Output the (X, Y) coordinate of the center of the cell containing the given text.  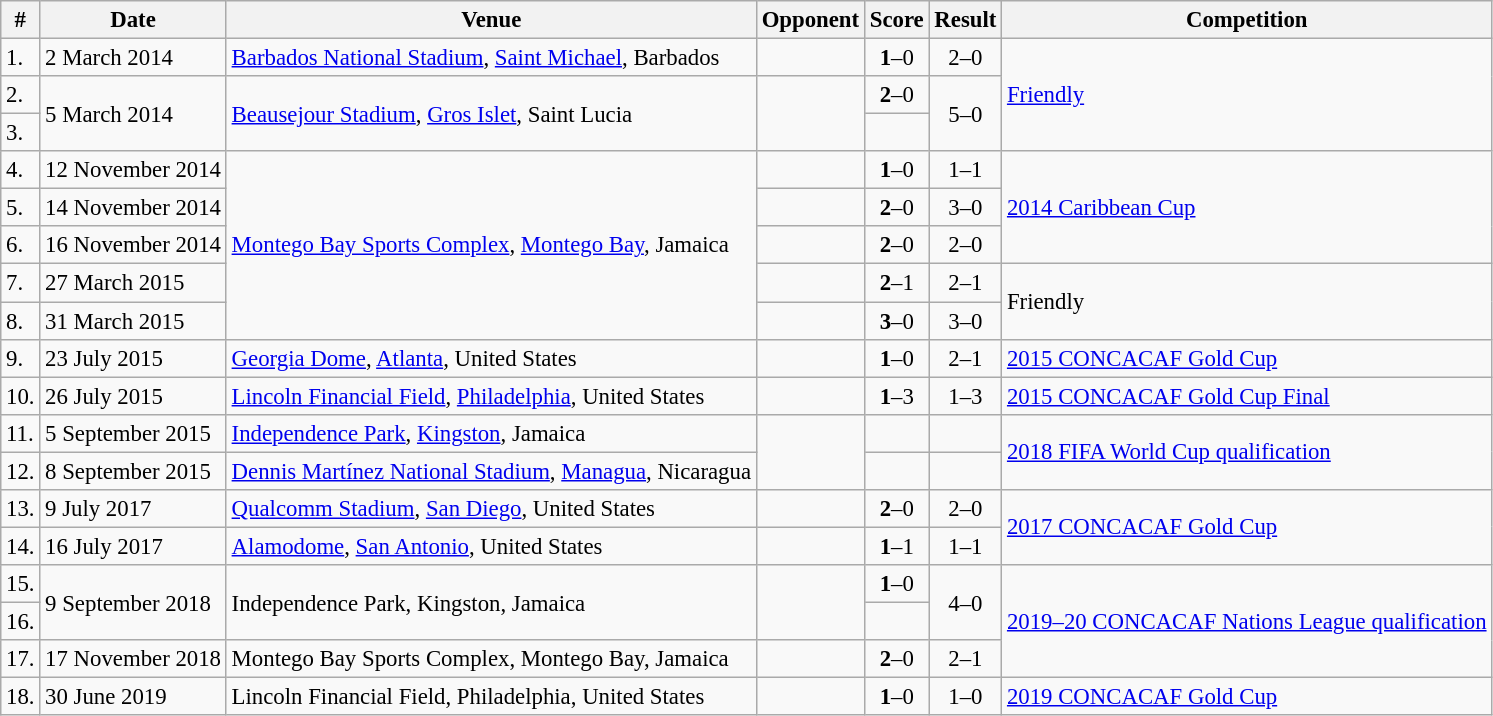
Beausejour Stadium, Gros Islet, Saint Lucia (491, 114)
2019 CONCACAF Gold Cup (1247, 697)
7. (20, 283)
Result (966, 20)
Score (896, 20)
16. (20, 621)
3. (20, 133)
1. (20, 58)
Venue (491, 20)
Opponent (810, 20)
11. (20, 433)
17 November 2018 (133, 659)
12. (20, 471)
31 March 2015 (133, 321)
5 March 2014 (133, 114)
16 July 2017 (133, 546)
Competition (1247, 20)
8 September 2015 (133, 471)
Alamodome, San Antonio, United States (491, 546)
2 March 2014 (133, 58)
2014 Caribbean Cup (1247, 208)
10. (20, 396)
17. (20, 659)
6. (20, 245)
9 July 2017 (133, 509)
12 November 2014 (133, 170)
# (20, 20)
Georgia Dome, Atlanta, United States (491, 358)
Date (133, 20)
2019–20 CONCACAF Nations League qualification (1247, 622)
2. (20, 95)
14. (20, 546)
9. (20, 358)
Dennis Martínez National Stadium, Managua, Nicaragua (491, 471)
5–0 (966, 114)
4–0 (966, 602)
2018 FIFA World Cup qualification (1247, 452)
2017 CONCACAF Gold Cup (1247, 528)
4. (20, 170)
2015 CONCACAF Gold Cup Final (1247, 396)
13. (20, 509)
Qualcomm Stadium, San Diego, United States (491, 509)
5. (20, 208)
27 March 2015 (133, 283)
23 July 2015 (133, 358)
8. (20, 321)
9 September 2018 (133, 602)
2015 CONCACAF Gold Cup (1247, 358)
14 November 2014 (133, 208)
26 July 2015 (133, 396)
15. (20, 584)
5 September 2015 (133, 433)
18. (20, 697)
Barbados National Stadium, Saint Michael, Barbados (491, 58)
16 November 2014 (133, 245)
30 June 2019 (133, 697)
